Extract the (x, y) coordinate from the center of the cell holding the provided text.  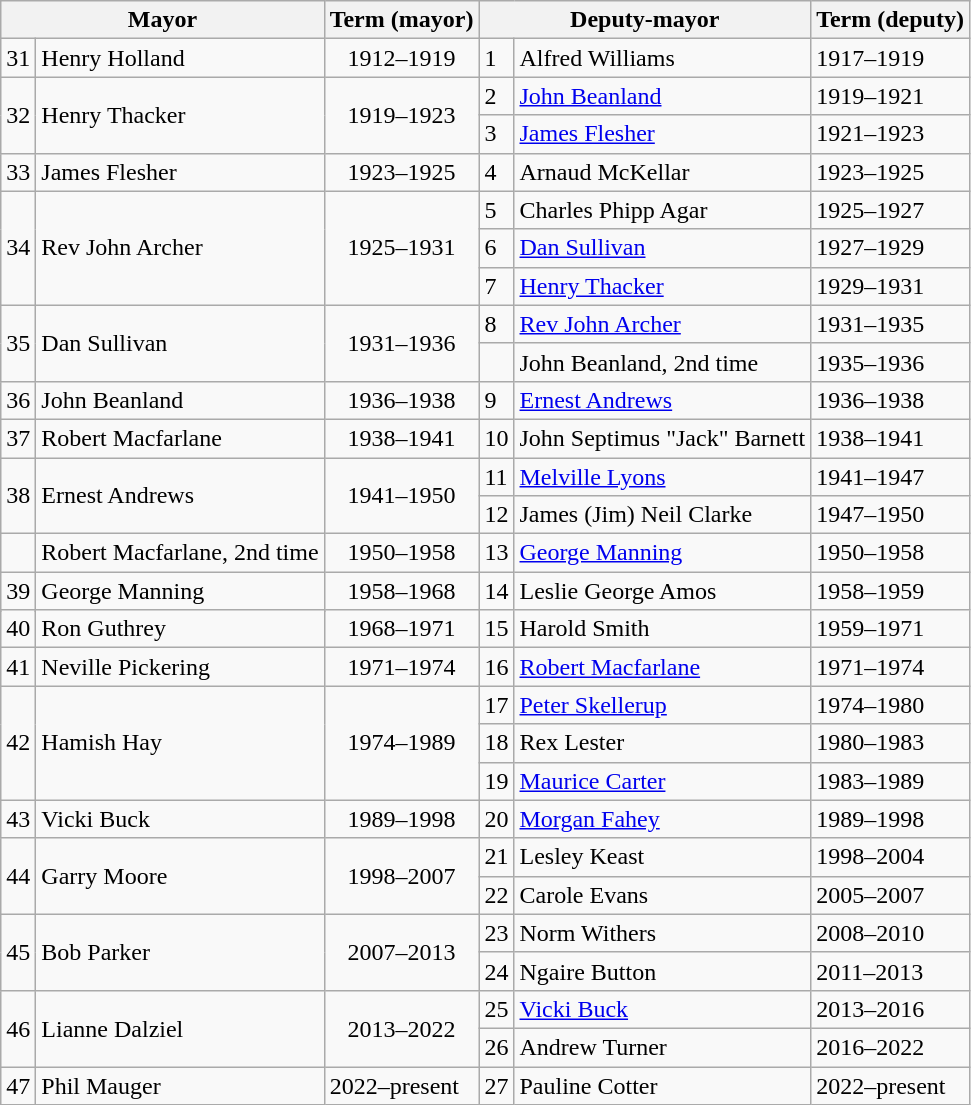
40 (18, 629)
1925–1927 (890, 210)
3 (496, 134)
Arnaud McKellar (662, 172)
25 (496, 1009)
1959–1971 (890, 629)
15 (496, 629)
17 (496, 705)
Rex Lester (662, 743)
31 (18, 58)
1912–1919 (402, 58)
Deputy-mayor (645, 20)
Peter Skellerup (662, 705)
2007–2013 (402, 952)
22 (496, 895)
5 (496, 210)
19 (496, 781)
8 (496, 324)
20 (496, 819)
Maurice Carter (662, 781)
43 (18, 819)
1998–2007 (402, 876)
39 (18, 591)
1931–1936 (402, 343)
Lesley Keast (662, 857)
Ron Guthrey (180, 629)
1927–1929 (890, 248)
38 (18, 496)
1919–1921 (890, 96)
6 (496, 248)
44 (18, 876)
Henry Holland (180, 58)
Lianne Dalziel (180, 1028)
2013–2016 (890, 1009)
11 (496, 477)
Term (deputy) (890, 20)
Morgan Fahey (662, 819)
2 (496, 96)
1919–1923 (402, 115)
Andrew Turner (662, 1047)
14 (496, 591)
Mayor (162, 20)
32 (18, 115)
41 (18, 667)
Phil Mauger (180, 1085)
Harold Smith (662, 629)
37 (18, 438)
26 (496, 1047)
13 (496, 553)
1958–1959 (890, 591)
1974–1989 (402, 743)
Ngaire Button (662, 971)
1998–2004 (890, 857)
2016–2022 (890, 1047)
1974–1980 (890, 705)
1921–1923 (890, 134)
23 (496, 933)
1931–1935 (890, 324)
4 (496, 172)
1980–1983 (890, 743)
7 (496, 286)
1935–1936 (890, 362)
Robert Macfarlane, 2nd time (180, 553)
1947–1950 (890, 515)
Term (mayor) (402, 20)
47 (18, 1085)
John Septimus "Jack" Barnett (662, 438)
18 (496, 743)
16 (496, 667)
2013–2022 (402, 1028)
Bob Parker (180, 952)
1925–1931 (402, 248)
1968–1971 (402, 629)
Neville Pickering (180, 667)
Norm Withers (662, 933)
36 (18, 400)
Carole Evans (662, 895)
2005–2007 (890, 895)
Charles Phipp Agar (662, 210)
33 (18, 172)
35 (18, 343)
Alfred Williams (662, 58)
42 (18, 743)
1983–1989 (890, 781)
1941–1947 (890, 477)
John Beanland, 2nd time (662, 362)
9 (496, 400)
Hamish Hay (180, 743)
1958–1968 (402, 591)
24 (496, 971)
2011–2013 (890, 971)
1917–1919 (890, 58)
1941–1950 (402, 496)
21 (496, 857)
45 (18, 952)
2008–2010 (890, 933)
Leslie George Amos (662, 591)
Pauline Cotter (662, 1085)
27 (496, 1085)
Garry Moore (180, 876)
James (Jim) Neil Clarke (662, 515)
10 (496, 438)
46 (18, 1028)
1 (496, 58)
Melville Lyons (662, 477)
12 (496, 515)
34 (18, 248)
1929–1931 (890, 286)
